Output the (X, Y) coordinate of the center of the cell containing the given text.  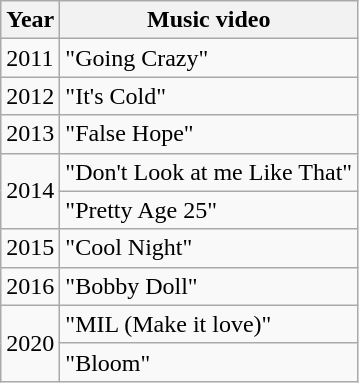
"MIL (Make it love)" (209, 324)
"It's Cold" (209, 96)
2020 (30, 343)
Music video (209, 20)
2013 (30, 134)
2011 (30, 58)
2015 (30, 248)
"False Hope" (209, 134)
"Don't Look at me Like That" (209, 172)
2012 (30, 96)
Year (30, 20)
"Bloom" (209, 362)
"Bobby Doll" (209, 286)
"Cool Night" (209, 248)
"Pretty Age 25" (209, 210)
"Going Crazy" (209, 58)
2016 (30, 286)
2014 (30, 191)
